Output the (x, y) coordinate of the center of the cell containing the given text.  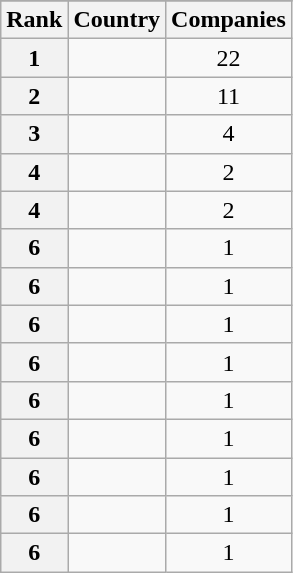
Country (117, 20)
11 (229, 96)
3 (34, 134)
Companies (229, 20)
22 (229, 58)
Rank (34, 20)
